Detect which cell encompasses the target text, then output its (X, Y) center coordinate. 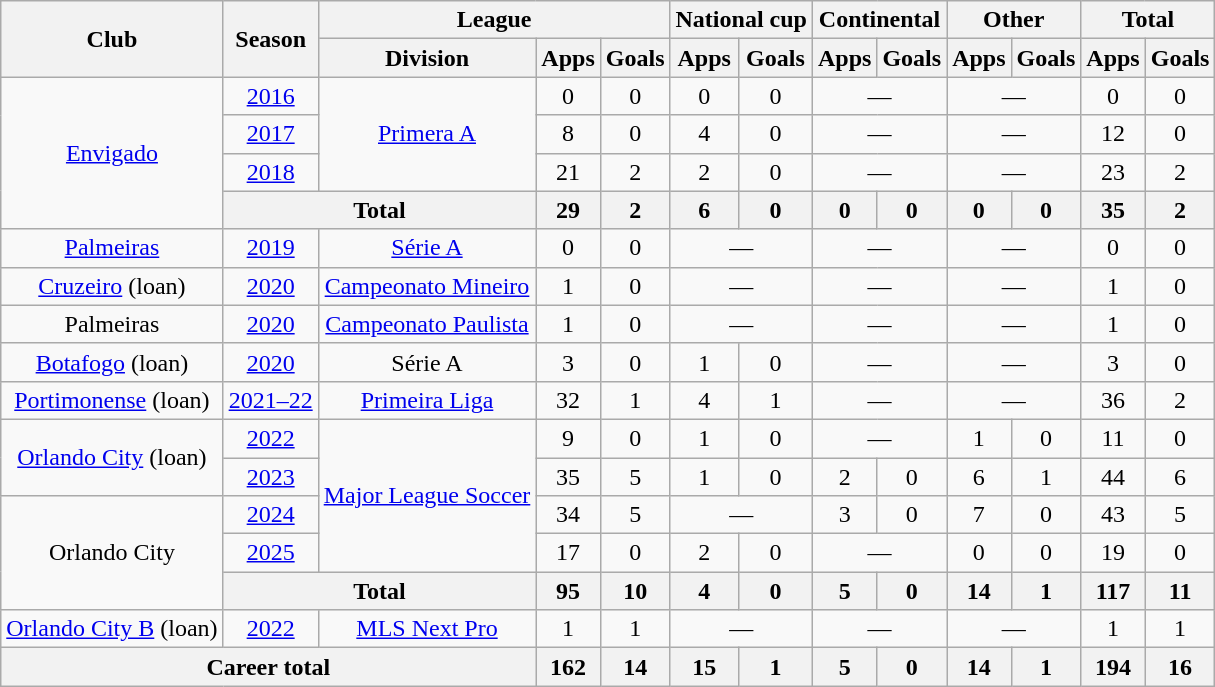
23 (1113, 172)
MLS Next Pro (427, 629)
95 (568, 591)
2018 (270, 172)
29 (568, 210)
17 (568, 553)
15 (704, 667)
36 (1113, 400)
Primera A (427, 134)
2023 (270, 477)
Major League Soccer (427, 495)
2017 (270, 134)
National cup (741, 20)
Continental (879, 20)
194 (1113, 667)
Orlando City (loan) (112, 457)
8 (568, 134)
Campeonato Paulista (427, 324)
2016 (270, 96)
21 (568, 172)
19 (1113, 553)
2019 (270, 248)
32 (568, 400)
Other (1014, 20)
Campeonato Mineiro (427, 286)
43 (1113, 515)
12 (1113, 134)
Season (270, 39)
League (494, 20)
Orlando City (112, 553)
Club (112, 39)
2025 (270, 553)
Envigado (112, 153)
44 (1113, 477)
Orlando City B (loan) (112, 629)
Portimonense (loan) (112, 400)
2024 (270, 515)
Primeira Liga (427, 400)
16 (1180, 667)
Division (427, 58)
7 (979, 515)
34 (568, 515)
9 (568, 438)
162 (568, 667)
Botafogo (loan) (112, 362)
Career total (268, 667)
Cruzeiro (loan) (112, 286)
117 (1113, 591)
10 (635, 591)
2021–22 (270, 400)
